Output the [x, y] coordinate of the center of the cell containing the given text.  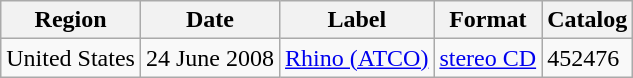
stereo CD [488, 58]
24 June 2008 [210, 58]
Catalog [588, 20]
Label [357, 20]
452476 [588, 58]
Date [210, 20]
Region [71, 20]
United States [71, 58]
Format [488, 20]
Rhino (ATCO) [357, 58]
